Determine the (X, Y) coordinate at the center of the cell enclosing the given text.  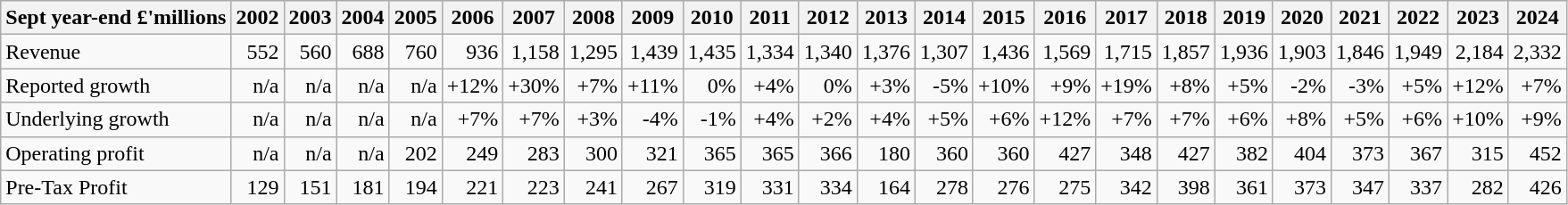
-1% (712, 119)
Pre-Tax Profit (116, 187)
2019 (1244, 18)
321 (652, 153)
-4% (652, 119)
278 (944, 187)
2021 (1360, 18)
151 (311, 187)
129 (257, 187)
1,295 (593, 52)
2002 (257, 18)
2008 (593, 18)
194 (416, 187)
221 (473, 187)
1,340 (828, 52)
2017 (1126, 18)
1,936 (1244, 52)
334 (828, 187)
2015 (1003, 18)
Revenue (116, 52)
1,715 (1126, 52)
2014 (944, 18)
452 (1537, 153)
404 (1301, 153)
2,184 (1478, 52)
2013 (885, 18)
275 (1066, 187)
367 (1419, 153)
-3% (1360, 86)
249 (473, 153)
276 (1003, 187)
347 (1360, 187)
282 (1478, 187)
315 (1478, 153)
2018 (1185, 18)
+30% (534, 86)
560 (311, 52)
2005 (416, 18)
398 (1185, 187)
1,846 (1360, 52)
202 (416, 153)
180 (885, 153)
2023 (1478, 18)
1,158 (534, 52)
342 (1126, 187)
2006 (473, 18)
366 (828, 153)
Reported growth (116, 86)
1,436 (1003, 52)
1,435 (712, 52)
426 (1537, 187)
Operating profit (116, 153)
2024 (1537, 18)
337 (1419, 187)
936 (473, 52)
1,949 (1419, 52)
181 (362, 187)
283 (534, 153)
319 (712, 187)
+2% (828, 119)
-5% (944, 86)
1,376 (885, 52)
Sept year-end £'millions (116, 18)
2,332 (1537, 52)
361 (1244, 187)
348 (1126, 153)
2009 (652, 18)
1,857 (1185, 52)
300 (593, 153)
688 (362, 52)
552 (257, 52)
1,569 (1066, 52)
1,334 (769, 52)
Underlying growth (116, 119)
1,439 (652, 52)
1,307 (944, 52)
760 (416, 52)
2010 (712, 18)
2012 (828, 18)
382 (1244, 153)
223 (534, 187)
2022 (1419, 18)
241 (593, 187)
1,903 (1301, 52)
267 (652, 187)
+19% (1126, 86)
-2% (1301, 86)
2003 (311, 18)
2016 (1066, 18)
2007 (534, 18)
164 (885, 187)
2004 (362, 18)
331 (769, 187)
2011 (769, 18)
+11% (652, 86)
2020 (1301, 18)
